Pinpoint the cell where the given text exists, returning its [X, Y] midpoint coordinate. 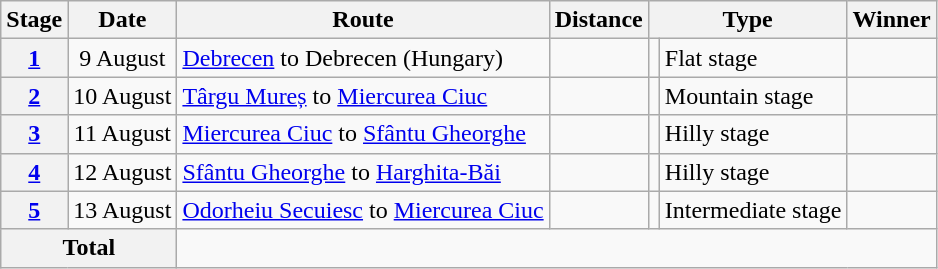
Distance [598, 20]
Date [122, 20]
Debrecen to Debrecen (Hungary) [363, 58]
Intermediate stage [753, 210]
2 [34, 96]
Odorheiu Secuiesc to Miercurea Ciuc [363, 210]
Sfântu Gheorghe to Harghita-Băi [363, 172]
1 [34, 58]
5 [34, 210]
Winner [892, 20]
12 August [122, 172]
13 August [122, 210]
Stage [34, 20]
9 August [122, 58]
11 August [122, 134]
Târgu Mureș to Miercurea Ciuc [363, 96]
Mountain stage [753, 96]
Miercurea Ciuc to Sfântu Gheorghe [363, 134]
Total [89, 248]
Flat stage [753, 58]
3 [34, 134]
Type [748, 20]
10 August [122, 96]
4 [34, 172]
Route [363, 20]
